Scan for the cell matching the given text and deliver its (X, Y) coordinate at center. 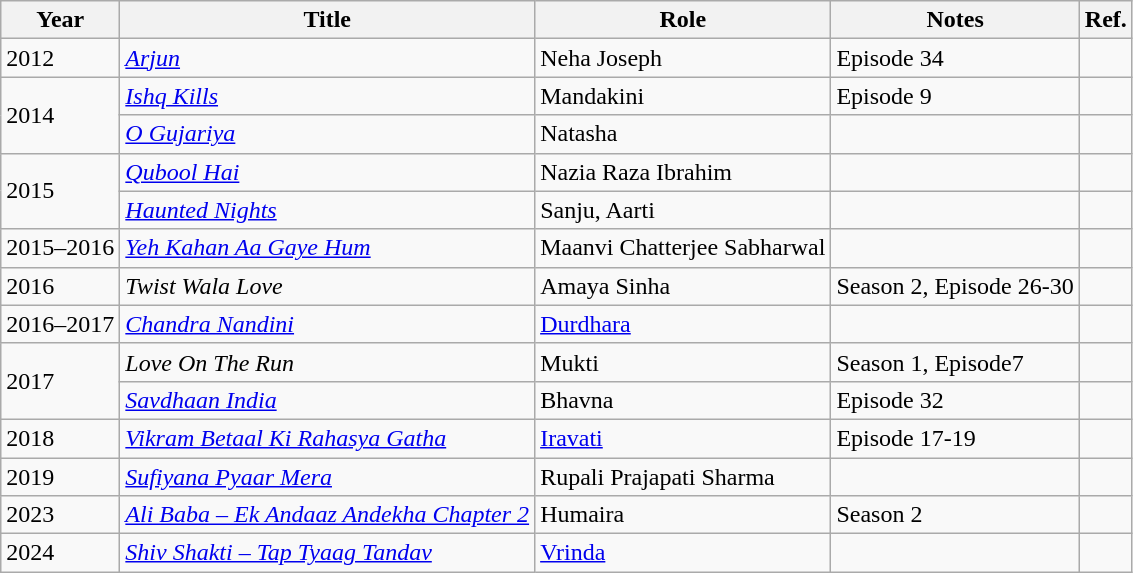
Arjun (328, 58)
Season 1, Episode7 (955, 362)
Shiv Shakti – Tap Tyaag Tandav (328, 553)
2016–2017 (60, 324)
Mandakini (683, 96)
Humaira (683, 515)
Episode 34 (955, 58)
Twist Wala Love (328, 286)
2019 (60, 477)
Episode 9 (955, 96)
2015 (60, 191)
Vikram Betaal Ki Rahasya Gatha (328, 438)
2023 (60, 515)
Bhavna (683, 400)
Yeh Kahan Aa Gaye Hum (328, 248)
Season 2 (955, 515)
Chandra Nandini (328, 324)
Nazia Raza Ibrahim (683, 172)
Ali Baba – Ek Andaaz Andekha Chapter 2 (328, 515)
2012 (60, 58)
Role (683, 20)
Love On The Run (328, 362)
Vrinda (683, 553)
2016 (60, 286)
Year (60, 20)
Notes (955, 20)
O Gujariya (328, 134)
Rupali Prajapati Sharma (683, 477)
Natasha (683, 134)
Episode 32 (955, 400)
Amaya Sinha (683, 286)
2018 (60, 438)
Ref. (1106, 20)
Qubool Hai (328, 172)
Maanvi Chatterjee Sabharwal (683, 248)
Neha Joseph (683, 58)
Sanju, Aarti (683, 210)
Ishq Kills (328, 96)
Sufiyana Pyaar Mera (328, 477)
Haunted Nights (328, 210)
Iravati (683, 438)
2017 (60, 381)
2024 (60, 553)
Durdhara (683, 324)
2014 (60, 115)
2015–2016 (60, 248)
Title (328, 20)
Season 2, Episode 26-30 (955, 286)
Savdhaan India (328, 400)
Mukti (683, 362)
Episode 17-19 (955, 438)
